Extract the [x, y] coordinate from the center of the cell holding the provided text.  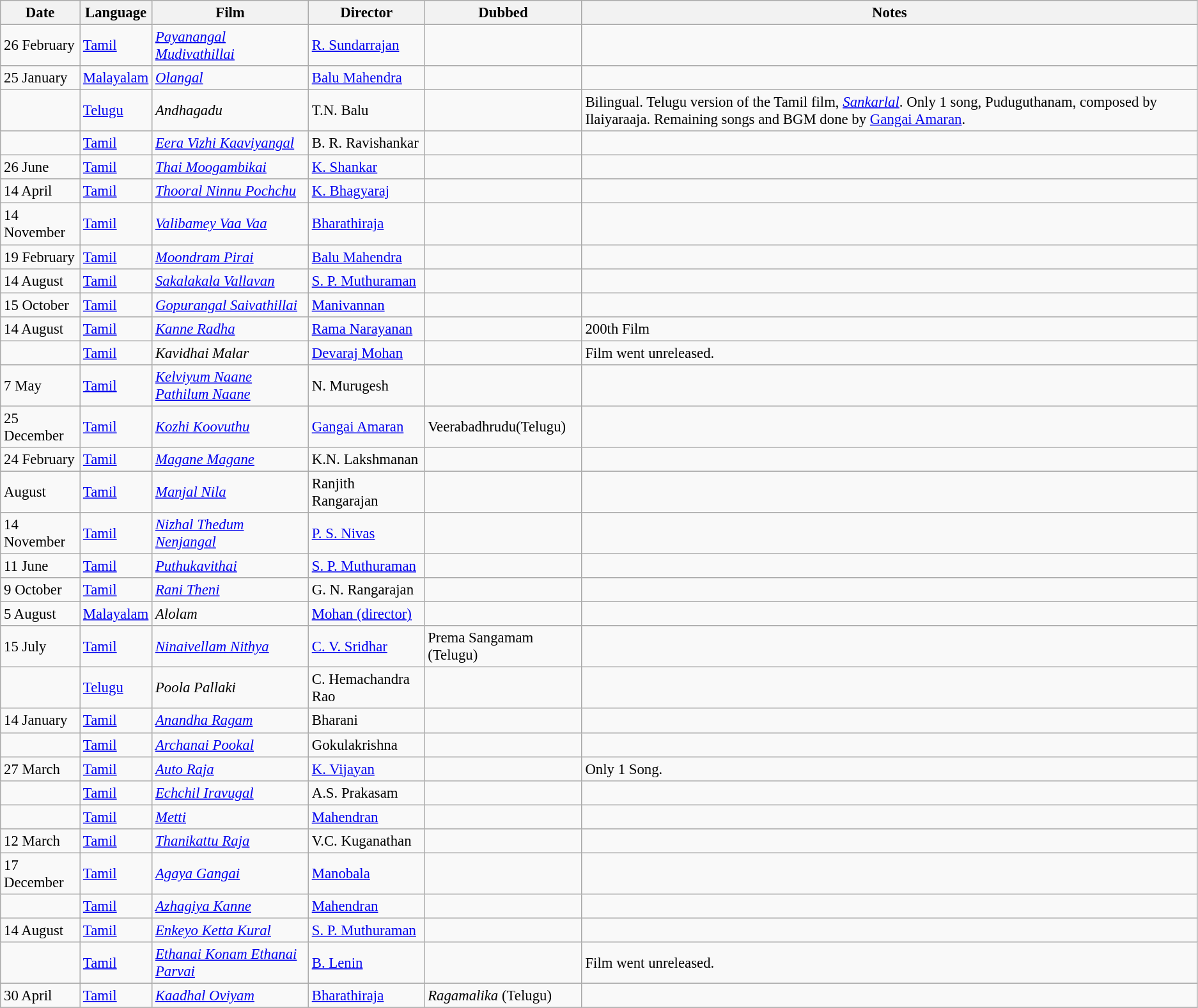
B. Lenin [366, 963]
25 January [40, 78]
G. N. Rangarajan [366, 590]
14 April [40, 191]
26 June [40, 167]
Thooral Ninnu Pochchu [230, 191]
Echchil Iravugal [230, 793]
12 March [40, 841]
Azhagiya Kanne [230, 906]
Eera Vizhi Kaaviyangal [230, 143]
Metti [230, 817]
15 October [40, 305]
Ninaivellam Nithya [230, 647]
Kelviyum Naane Pathilum Naane [230, 386]
C. V. Sridhar [366, 647]
K. Bhagyaraj [366, 191]
V.C. Kuganathan [366, 841]
August [40, 492]
Valibamey Vaa Vaa [230, 224]
Thai Moogambikai [230, 167]
Mohan (director) [366, 614]
Kanne Radha [230, 329]
30 April [40, 996]
Enkeyo Ketta Kural [230, 930]
Ethanai Konam Ethanai Parvai [230, 963]
25 December [40, 427]
Manivannan [366, 305]
17 December [40, 873]
Kozhi Koovuthu [230, 427]
Gangai Amaran [366, 427]
Prema Sangamam (Telugu) [503, 647]
Rani Theni [230, 590]
Moondram Pirai [230, 257]
P. S. Nivas [366, 533]
Bharani [366, 721]
Kaadhal Oviyam [230, 996]
R. Sundarrajan [366, 46]
Poola Pallaki [230, 688]
Olangal [230, 78]
Sakalakala Vallavan [230, 281]
Manjal Nila [230, 492]
Nizhal Thedum Nenjangal [230, 533]
Alolam [230, 614]
Ranjith Rangarajan [366, 492]
Film [230, 13]
T.N. Balu [366, 111]
Veerabadhrudu(Telugu) [503, 427]
K.N. Lakshmanan [366, 460]
19 February [40, 257]
15 July [40, 647]
11 June [40, 566]
A.S. Prakasam [366, 793]
Only 1 Song. [889, 769]
200th Film [889, 329]
14 January [40, 721]
Andhagadu [230, 111]
Puthukavithai [230, 566]
Anandha Ragam [230, 721]
Devaraj Mohan [366, 353]
B. R. Ravishankar [366, 143]
27 March [40, 769]
Payanangal Mudivathillai [230, 46]
Auto Raja [230, 769]
K. Vijayan [366, 769]
5 August [40, 614]
Manobala [366, 873]
Rama Narayanan [366, 329]
26 February [40, 46]
C. Hemachandra Rao [366, 688]
Director [366, 13]
Thanikattu Raja [230, 841]
Dubbed [503, 13]
Gokulakrishna [366, 745]
Agaya Gangai [230, 873]
K. Shankar [366, 167]
Date [40, 13]
9 October [40, 590]
Kavidhai Malar [230, 353]
Magane Magane [230, 460]
Ragamalika (Telugu) [503, 996]
Gopurangal Saivathillai [230, 305]
7 May [40, 386]
Notes [889, 13]
N. Murugesh [366, 386]
Archanai Pookal [230, 745]
Language [116, 13]
24 February [40, 460]
